Find where the given text appears and provide that cell's center as [X, Y] coordinate. 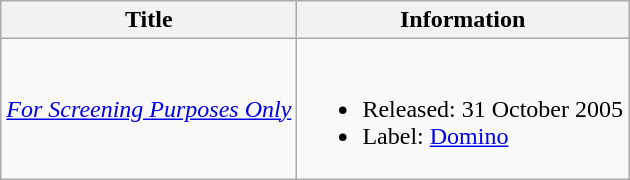
Title [149, 20]
Information [463, 20]
For Screening Purposes Only [149, 109]
Released: 31 October 2005Label: Domino [463, 109]
